Find where the given text appears and provide that cell's center as [X, Y] coordinate. 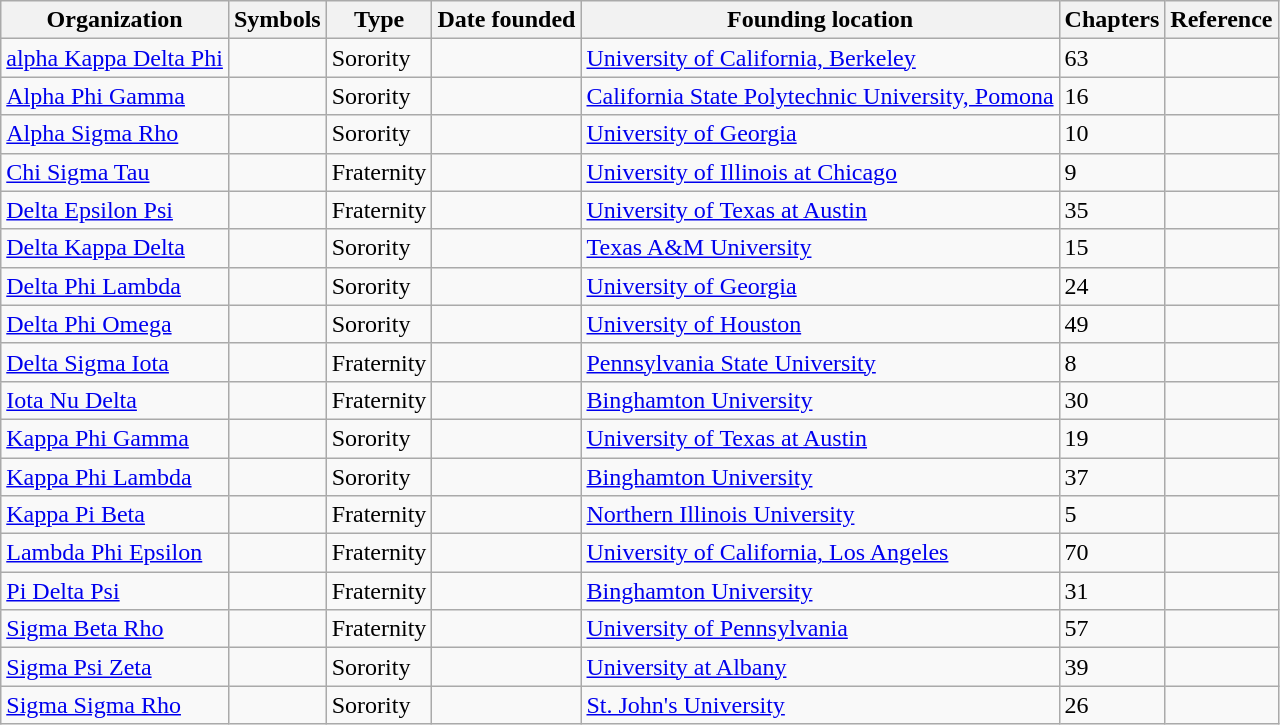
Alpha Phi Gamma [115, 96]
8 [1112, 362]
35 [1112, 210]
Sigma Psi Zeta [115, 667]
University of California, Berkeley [820, 58]
57 [1112, 629]
Organization [115, 20]
Lambda Phi Epsilon [115, 553]
Reference [1222, 20]
39 [1112, 667]
Type [379, 20]
10 [1112, 134]
Kappa Pi Beta [115, 515]
37 [1112, 477]
31 [1112, 591]
Kappa Phi Gamma [115, 438]
St. John's University [820, 705]
Kappa Phi Lambda [115, 477]
California State Polytechnic University, Pomona [820, 96]
University of Houston [820, 324]
Alpha Sigma Rho [115, 134]
26 [1112, 705]
University of Illinois at Chicago [820, 172]
Date founded [506, 20]
24 [1112, 286]
Sigma Beta Rho [115, 629]
Chapters [1112, 20]
Symbols [277, 20]
Northern Illinois University [820, 515]
Iota Nu Delta [115, 400]
9 [1112, 172]
alpha Kappa Delta Phi [115, 58]
Delta Epsilon Psi [115, 210]
University of Pennsylvania [820, 629]
49 [1112, 324]
63 [1112, 58]
Delta Sigma Iota [115, 362]
Pi Delta Psi [115, 591]
5 [1112, 515]
70 [1112, 553]
Delta Kappa Delta [115, 248]
Pennsylvania State University [820, 362]
University at Albany [820, 667]
University of California, Los Angeles [820, 553]
Texas A&M University [820, 248]
Delta Phi Omega [115, 324]
Founding location [820, 20]
19 [1112, 438]
Delta Phi Lambda [115, 286]
Sigma Sigma Rho [115, 705]
30 [1112, 400]
Chi Sigma Tau [115, 172]
15 [1112, 248]
16 [1112, 96]
